Identify which cell holds the provided text, then report its [x, y] central coordinate. 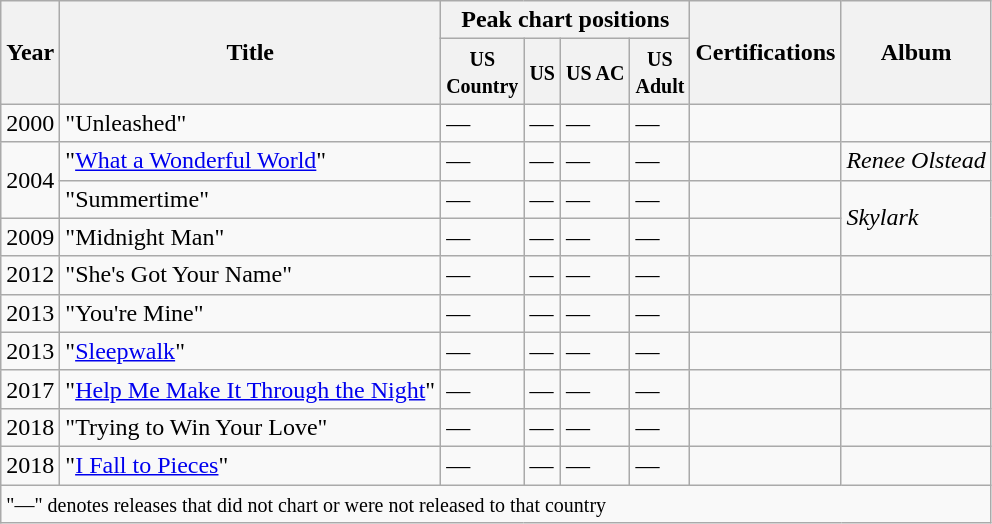
Renee Olstead [916, 161]
"What a Wonderful World" [250, 161]
Title [250, 52]
Album [916, 52]
"Midnight Man" [250, 237]
Skylark [916, 218]
2017 [30, 389]
"She's Got Your Name" [250, 275]
"I Fall to Pieces" [250, 465]
"Sleepwalk" [250, 351]
2009 [30, 237]
USAdult [660, 72]
"Unleashed" [250, 123]
"Help Me Make It Through the Night" [250, 389]
Peak chart positions [566, 20]
US [542, 72]
"Trying to Win Your Love" [250, 427]
2000 [30, 123]
Year [30, 52]
2004 [30, 180]
US AC [596, 72]
"You're Mine" [250, 313]
Certifications [766, 52]
"—" denotes releases that did not chart or were not released to that country [496, 503]
"Summertime" [250, 199]
USCountry [482, 72]
2012 [30, 275]
